Provide the [X, Y] coordinate of the cell's center where the given text is located.  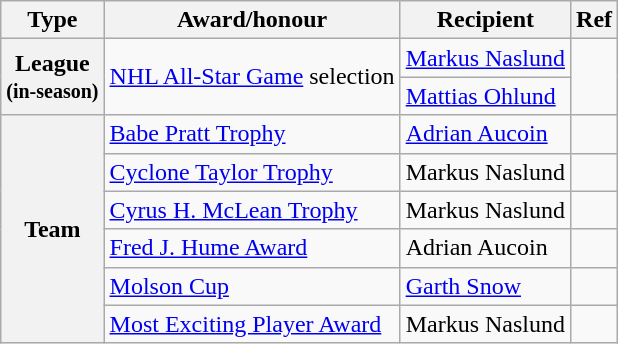
Recipient [485, 20]
Mattias Ohlund [485, 96]
Ref [594, 20]
Garth Snow [485, 286]
NHL All-Star Game selection [252, 77]
Babe Pratt Trophy [252, 134]
Molson Cup [252, 286]
Fred J. Hume Award [252, 248]
Most Exciting Player Award [252, 324]
Cyrus H. McLean Trophy [252, 210]
Team [52, 229]
Cyclone Taylor Trophy [252, 172]
League(in-season) [52, 77]
Award/honour [252, 20]
Type [52, 20]
